Return the [X, Y] coordinate for the center point of the cell that contains the specified text.  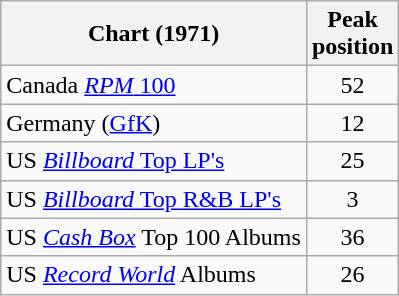
US Billboard Top R&B LP's [154, 199]
36 [352, 237]
52 [352, 85]
12 [352, 123]
3 [352, 199]
Canada RPM 100 [154, 85]
US Cash Box Top 100 Albums [154, 237]
Chart (1971) [154, 34]
US Billboard Top LP's [154, 161]
25 [352, 161]
Germany (GfK) [154, 123]
Peakposition [352, 34]
US Record World Albums [154, 275]
26 [352, 275]
